For the text-containing cell, return its midpoint in [X, Y] coordinate format. 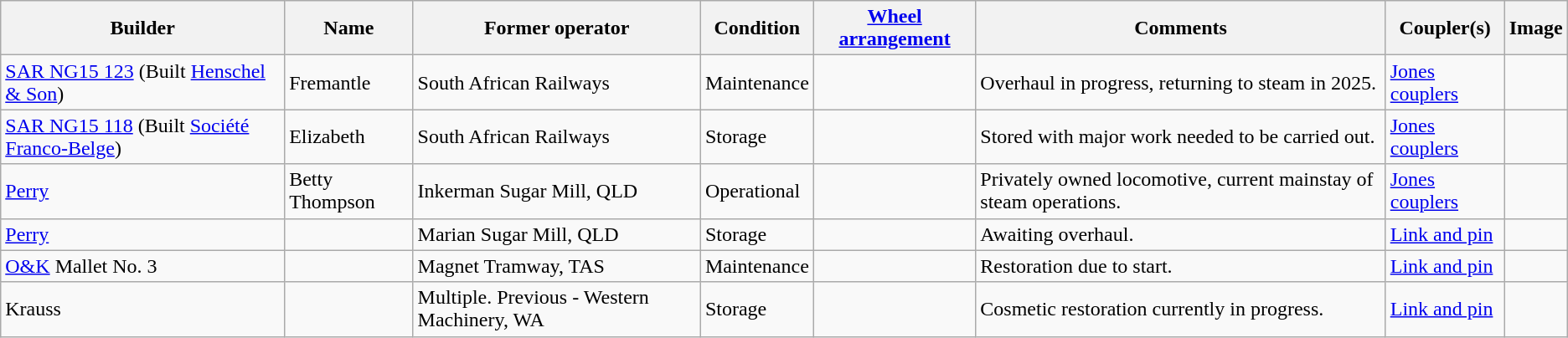
Stored with major work needed to be carried out. [1181, 137]
Builder [142, 28]
Image [1536, 28]
Fremantle [348, 82]
Cosmetic restoration currently in progress. [1181, 310]
Overhaul in progress, returning to steam in 2025. [1181, 82]
Former operator [556, 28]
Operational [757, 191]
O&K Mallet No. 3 [142, 266]
Inkerman Sugar Mill, QLD [556, 191]
Elizabeth [348, 137]
Magnet Tramway, TAS [556, 266]
Awaiting overhaul. [1181, 234]
Privately owned locomotive, current mainstay of steam operations. [1181, 191]
Marian Sugar Mill, QLD [556, 234]
Wheel arrangement [895, 28]
Name [348, 28]
Multiple. Previous - Western Machinery, WA [556, 310]
SAR NG15 118 (Built Société Franco-Belge) [142, 137]
Condition [757, 28]
SAR NG15 123 (Built Henschel & Son) [142, 82]
Krauss [142, 310]
Coupler(s) [1445, 28]
Betty Thompson [348, 191]
Comments [1181, 28]
Restoration due to start. [1181, 266]
